Search for the cell housing the specified text and yield its [x, y] center coordinate. 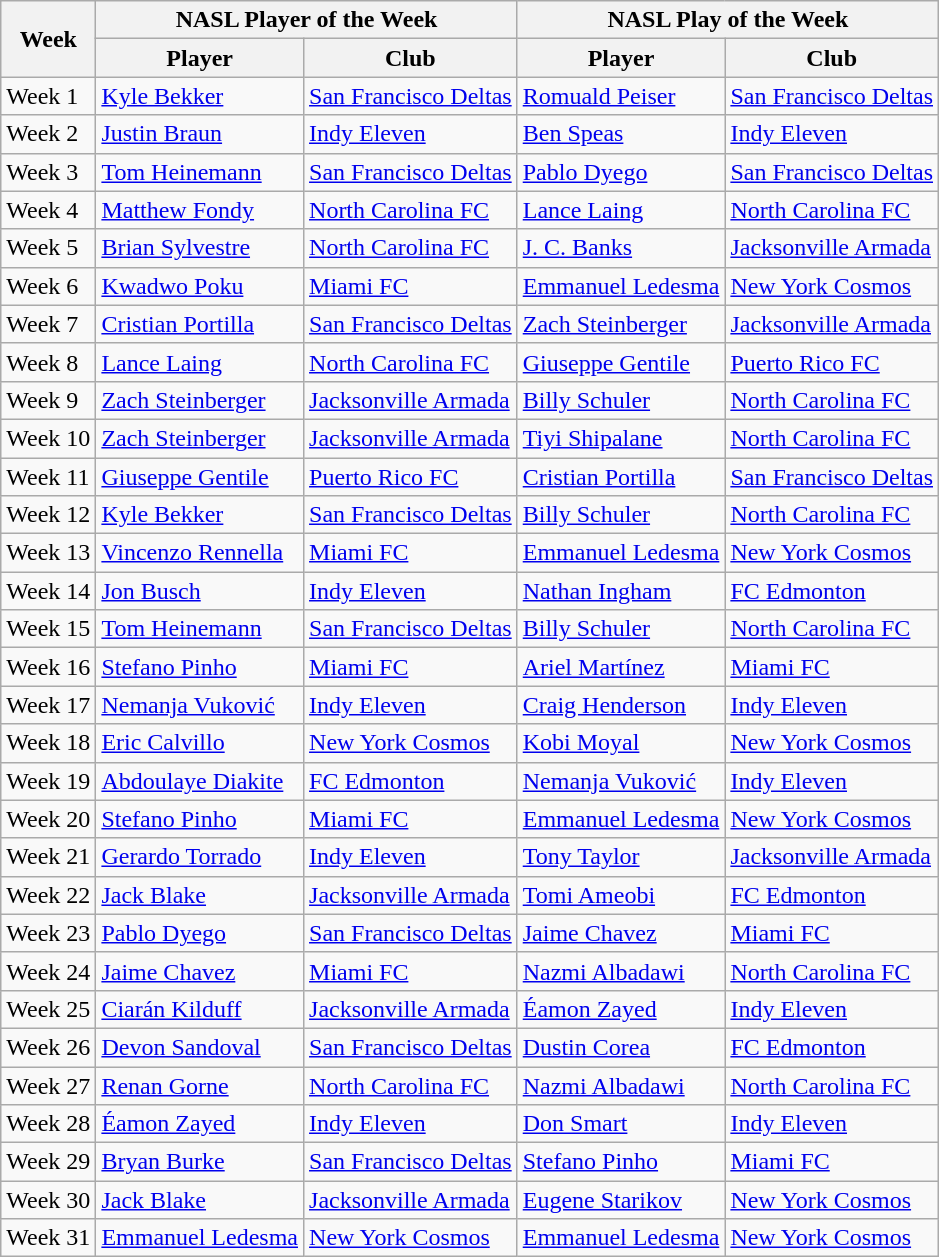
Craig Henderson [621, 705]
Matthew Fondy [200, 210]
Vincenzo Rennella [200, 553]
Week 7 [48, 324]
Week 8 [48, 362]
Week 23 [48, 933]
NASL Play of the Week [728, 20]
Ariel Martínez [621, 667]
Week 5 [48, 248]
Week 28 [48, 1124]
Week 16 [48, 667]
Week 10 [48, 438]
Week 20 [48, 819]
Renan Gorne [200, 1085]
Nathan Ingham [621, 591]
Week 9 [48, 400]
Week 26 [48, 1047]
Week 4 [48, 210]
Week 2 [48, 134]
Tiyi Shipalane [621, 438]
Week 29 [48, 1162]
Jon Busch [200, 591]
Tomi Ameobi [621, 895]
Week 27 [48, 1085]
Week 24 [48, 971]
Eugene Starikov [621, 1200]
Week 12 [48, 515]
Don Smart [621, 1124]
Dustin Corea [621, 1047]
Ciarán Kilduff [200, 1009]
Week 30 [48, 1200]
Week 14 [48, 591]
Week 1 [48, 96]
Abdoulaye Diakite [200, 781]
Devon Sandoval [200, 1047]
Kwadwo Poku [200, 286]
Kobi Moyal [621, 743]
Ben Speas [621, 134]
Justin Braun [200, 134]
Romuald Peiser [621, 96]
Week 11 [48, 477]
Week 15 [48, 629]
Week 6 [48, 286]
Week 13 [48, 553]
Week 3 [48, 172]
Week 18 [48, 743]
Bryan Burke [200, 1162]
Week [48, 39]
J. C. Banks [621, 248]
Week 22 [48, 895]
NASL Player of the Week [306, 20]
Eric Calvillo [200, 743]
Week 17 [48, 705]
Tony Taylor [621, 857]
Gerardo Torrado [200, 857]
Week 31 [48, 1238]
Brian Sylvestre [200, 248]
Week 19 [48, 781]
Week 21 [48, 857]
Week 25 [48, 1009]
